Capture the cell that displays the provided text and extract its (X, Y) central coordinate. 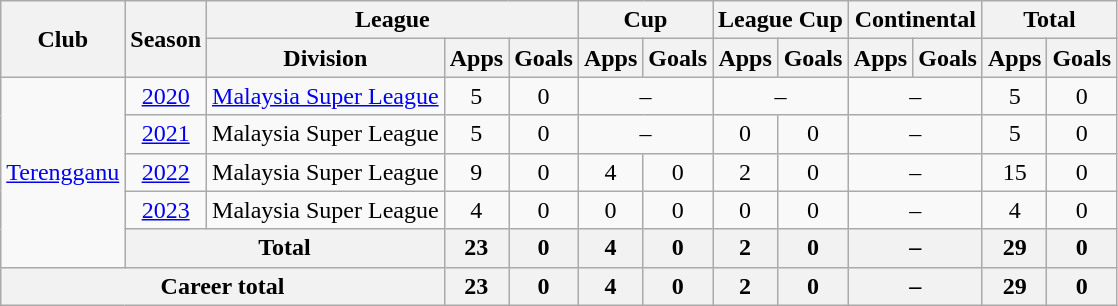
Division (326, 58)
League Cup (781, 20)
League (393, 20)
Career total (222, 286)
2022 (166, 172)
Continental (915, 20)
9 (476, 172)
2020 (166, 96)
2023 (166, 210)
Cup (645, 20)
15 (1014, 172)
Season (166, 39)
Terengganu (63, 172)
2021 (166, 134)
Club (63, 39)
